For the text-containing cell, return its midpoint in [x, y] coordinate format. 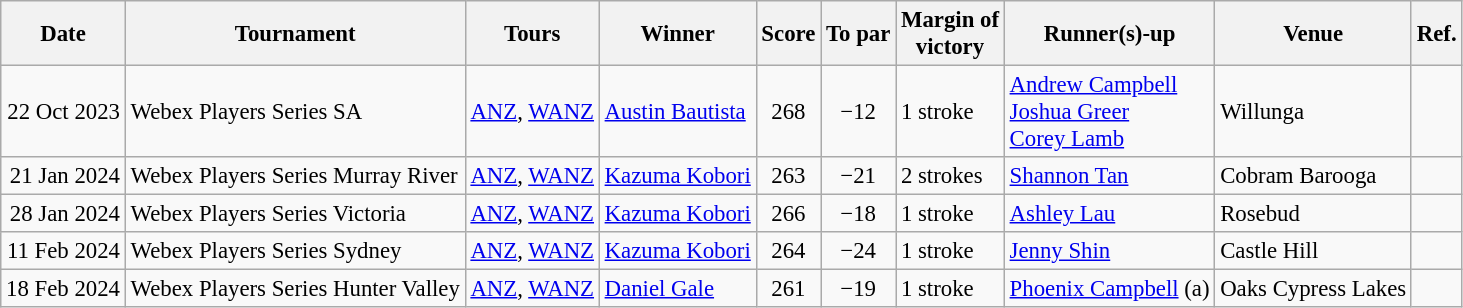
Tournament [295, 34]
Ref. [1436, 34]
264 [788, 251]
Winner [678, 34]
−12 [858, 112]
Score [788, 34]
261 [788, 289]
Willunga [1314, 112]
266 [788, 214]
28 Jan 2024 [63, 214]
Phoenix Campbell (a) [1110, 289]
Webex Players Series SA [295, 112]
Shannon Tan [1110, 176]
To par [858, 34]
Rosebud [1314, 214]
Webex Players Series Murray River [295, 176]
Date [63, 34]
263 [788, 176]
22 Oct 2023 [63, 112]
Ashley Lau [1110, 214]
11 Feb 2024 [63, 251]
Andrew Campbell Joshua Greer Corey Lamb [1110, 112]
Austin Bautista [678, 112]
Margin ofvictory [950, 34]
21 Jan 2024 [63, 176]
Venue [1314, 34]
268 [788, 112]
−21 [858, 176]
18 Feb 2024 [63, 289]
2 strokes [950, 176]
Webex Players Series Sydney [295, 251]
Castle Hill [1314, 251]
Jenny Shin [1110, 251]
Daniel Gale [678, 289]
−24 [858, 251]
−19 [858, 289]
Oaks Cypress Lakes [1314, 289]
Tours [532, 34]
Cobram Barooga [1314, 176]
Webex Players Series Hunter Valley [295, 289]
Webex Players Series Victoria [295, 214]
Runner(s)-up [1110, 34]
−18 [858, 214]
